Scan for the cell matching the given text and deliver its (x, y) coordinate at center. 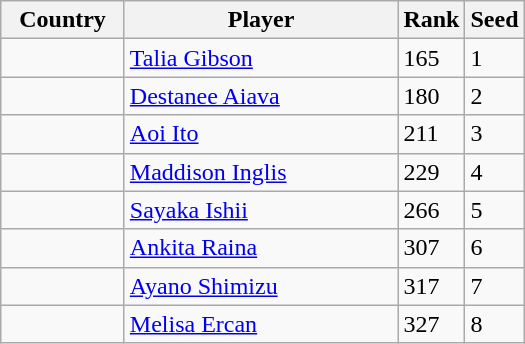
Talia Gibson (261, 58)
211 (432, 134)
Rank (432, 20)
7 (494, 286)
Ankita Raina (261, 248)
6 (494, 248)
307 (432, 248)
2 (494, 96)
Maddison Inglis (261, 172)
4 (494, 172)
Melisa Ercan (261, 324)
Player (261, 20)
165 (432, 58)
266 (432, 210)
180 (432, 96)
317 (432, 286)
1 (494, 58)
3 (494, 134)
229 (432, 172)
Destanee Aiava (261, 96)
Country (63, 20)
Seed (494, 20)
327 (432, 324)
8 (494, 324)
Ayano Shimizu (261, 286)
Aoi Ito (261, 134)
5 (494, 210)
Sayaka Ishii (261, 210)
